Search for the cell housing the specified text and yield its [X, Y] center coordinate. 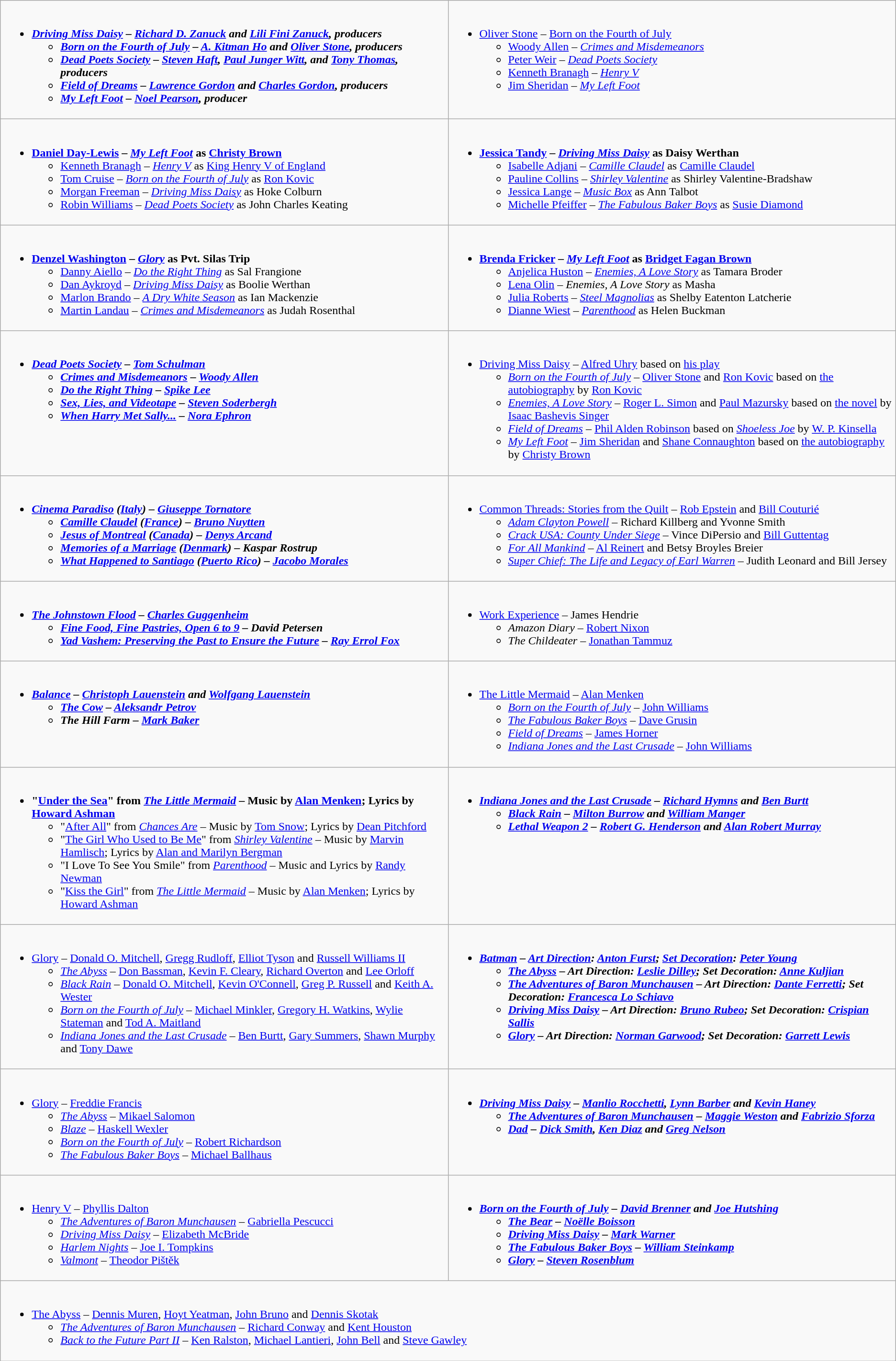
Work Experience – James HendrieAmazon Diary – Robert NixonThe Childeater – Jonathan Tammuz [672, 621]
Balance – Christoph Lauenstein and Wolfgang LauensteinThe Cow – Aleksandr PetrovThe Hill Farm – Mark Baker [224, 714]
